Detect which cell encompasses the target text, then output its (x, y) center coordinate. 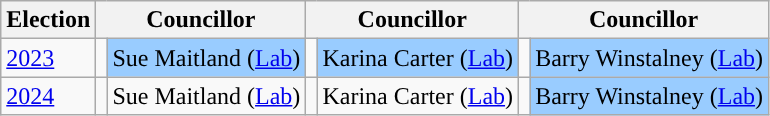
2023 (48, 58)
2024 (48, 96)
Election (48, 20)
